Provide the (X, Y) coordinate of the cell's center where the given text is located.  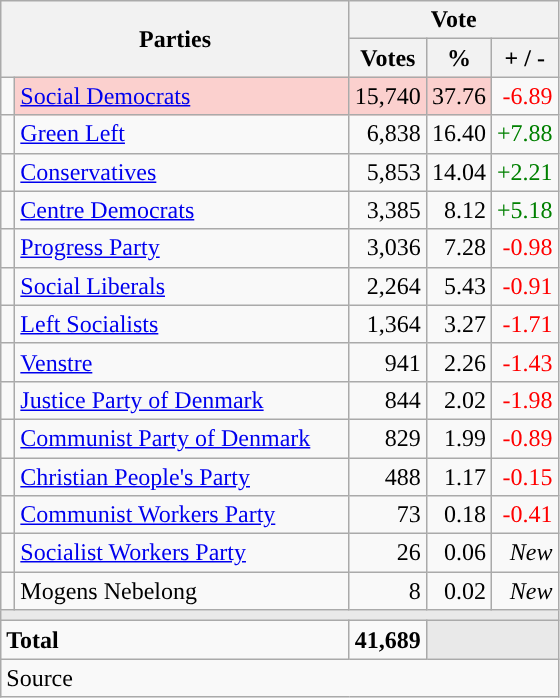
Total (176, 640)
Social Liberals (182, 286)
3,385 (388, 210)
37.76 (458, 96)
Communist Party of Denmark (182, 438)
6,838 (388, 134)
0.18 (458, 515)
Votes (388, 58)
-0.98 (524, 248)
2.02 (458, 400)
15,740 (388, 96)
Parties (176, 39)
Communist Workers Party (182, 515)
26 (388, 553)
Centre Democrats (182, 210)
Venstre (182, 362)
41,689 (388, 640)
488 (388, 477)
Mogens Nebelong (182, 591)
-0.89 (524, 438)
-0.15 (524, 477)
16.40 (458, 134)
1.17 (458, 477)
73 (388, 515)
Justice Party of Denmark (182, 400)
844 (388, 400)
-0.91 (524, 286)
0.06 (458, 553)
Vote (454, 20)
-6.89 (524, 96)
+5.18 (524, 210)
Progress Party (182, 248)
Christian People's Party (182, 477)
-1.98 (524, 400)
3.27 (458, 324)
829 (388, 438)
-1.43 (524, 362)
% (458, 58)
1.99 (458, 438)
+2.21 (524, 172)
Conservatives (182, 172)
8 (388, 591)
2,264 (388, 286)
Socialist Workers Party (182, 553)
+7.88 (524, 134)
Source (280, 678)
7.28 (458, 248)
3,036 (388, 248)
2.26 (458, 362)
-1.71 (524, 324)
0.02 (458, 591)
5.43 (458, 286)
5,853 (388, 172)
+ / - (524, 58)
1,364 (388, 324)
941 (388, 362)
Green Left (182, 134)
14.04 (458, 172)
-0.41 (524, 515)
8.12 (458, 210)
Left Socialists (182, 324)
Social Democrats (182, 96)
